Detect which cell encompasses the target text, then output its [x, y] center coordinate. 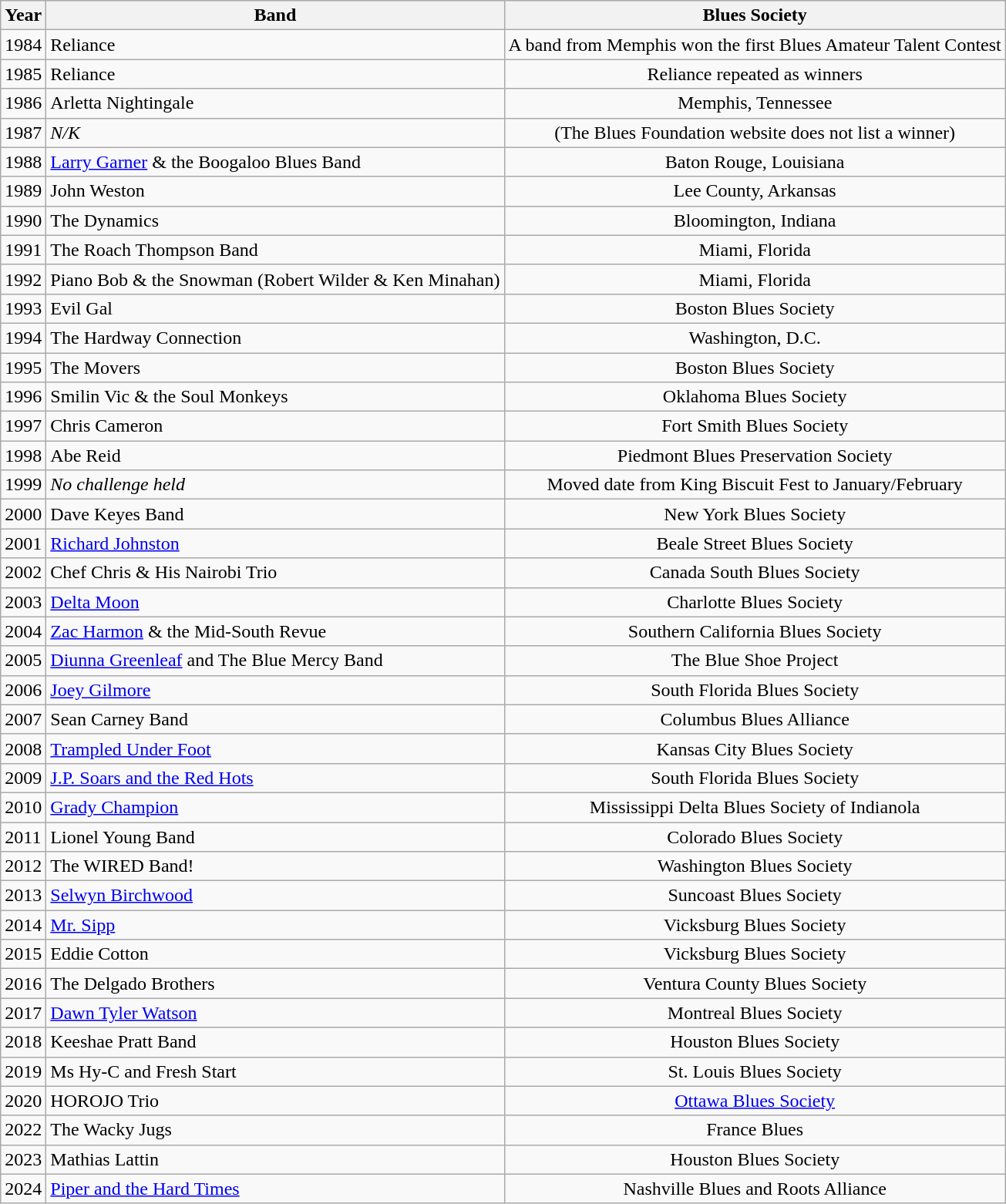
Beale Street Blues Society [755, 543]
Fort Smith Blues Society [755, 426]
Piano Bob & the Snowman (Robert Wilder & Ken Minahan) [275, 279]
Larry Garner & the Boogaloo Blues Band [275, 162]
1990 [23, 220]
Grady Champion [275, 807]
Piper and the Hard Times [275, 1189]
1996 [23, 397]
Eddie Cotton [275, 954]
2014 [23, 925]
Sean Carney Band [275, 719]
Smilin Vic & the Soul Monkeys [275, 397]
1998 [23, 456]
Mathias Lattin [275, 1159]
1987 [23, 133]
Ms Hy-C and Fresh Start [275, 1071]
The Roach Thompson Band [275, 250]
1985 [23, 74]
The Wacky Jugs [275, 1130]
2016 [23, 984]
Dawn Tyler Watson [275, 1013]
2017 [23, 1013]
Joey Gilmore [275, 690]
1999 [23, 485]
2000 [23, 514]
N/K [275, 133]
Mr. Sipp [275, 925]
Dave Keyes Band [275, 514]
New York Blues Society [755, 514]
Lee County, Arkansas [755, 191]
2018 [23, 1042]
2002 [23, 573]
Lionel Young Band [275, 836]
1984 [23, 45]
Baton Rouge, Louisiana [755, 162]
Trampled Under Foot [275, 748]
1995 [23, 368]
2001 [23, 543]
Ventura County Blues Society [755, 984]
St. Louis Blues Society [755, 1071]
Blues Society [755, 15]
1997 [23, 426]
Reliance repeated as winners [755, 74]
Suncoast Blues Society [755, 896]
2011 [23, 836]
Chris Cameron [275, 426]
Charlotte Blues Society [755, 602]
The Dynamics [275, 220]
Keeshae Pratt Band [275, 1042]
Abe Reid [275, 456]
Canada South Blues Society [755, 573]
Mississippi Delta Blues Society of Indianola [755, 807]
Piedmont Blues Preservation Society [755, 456]
Delta Moon [275, 602]
Bloomington, Indiana [755, 220]
1991 [23, 250]
Memphis, Tennessee [755, 103]
Nashville Blues and Roots Alliance [755, 1189]
2006 [23, 690]
Ottawa Blues Society [755, 1101]
2003 [23, 602]
The Blue Shoe Project [755, 661]
Diunna Greenleaf and The Blue Mercy Band [275, 661]
2024 [23, 1189]
HOROJO Trio [275, 1101]
John Weston [275, 191]
Selwyn Birchwood [275, 896]
2019 [23, 1071]
Chef Chris & His Nairobi Trio [275, 573]
Oklahoma Blues Society [755, 397]
Zac Harmon & the Mid-South Revue [275, 631]
J.P. Soars and the Red Hots [275, 778]
2005 [23, 661]
The Delgado Brothers [275, 984]
2020 [23, 1101]
2022 [23, 1130]
Washington, D.C. [755, 338]
France Blues [755, 1130]
1993 [23, 308]
The WIRED Band! [275, 866]
Colorado Blues Society [755, 836]
Montreal Blues Society [755, 1013]
2023 [23, 1159]
2015 [23, 954]
A band from Memphis won the first Blues Amateur Talent Contest [755, 45]
1986 [23, 103]
2004 [23, 631]
2010 [23, 807]
Arletta Nightingale [275, 103]
Band [275, 15]
2009 [23, 778]
2012 [23, 866]
1994 [23, 338]
1992 [23, 279]
Washington Blues Society [755, 866]
1989 [23, 191]
1988 [23, 162]
Evil Gal [275, 308]
Year [23, 15]
Columbus Blues Alliance [755, 719]
2013 [23, 896]
Richard Johnston [275, 543]
The Movers [275, 368]
Kansas City Blues Society [755, 748]
2007 [23, 719]
Moved date from King Biscuit Fest to January/February [755, 485]
(The Blues Foundation website does not list a winner) [755, 133]
2008 [23, 748]
Southern California Blues Society [755, 631]
The Hardway Connection [275, 338]
No challenge held [275, 485]
